Search for the cell housing the specified text and yield its (X, Y) center coordinate. 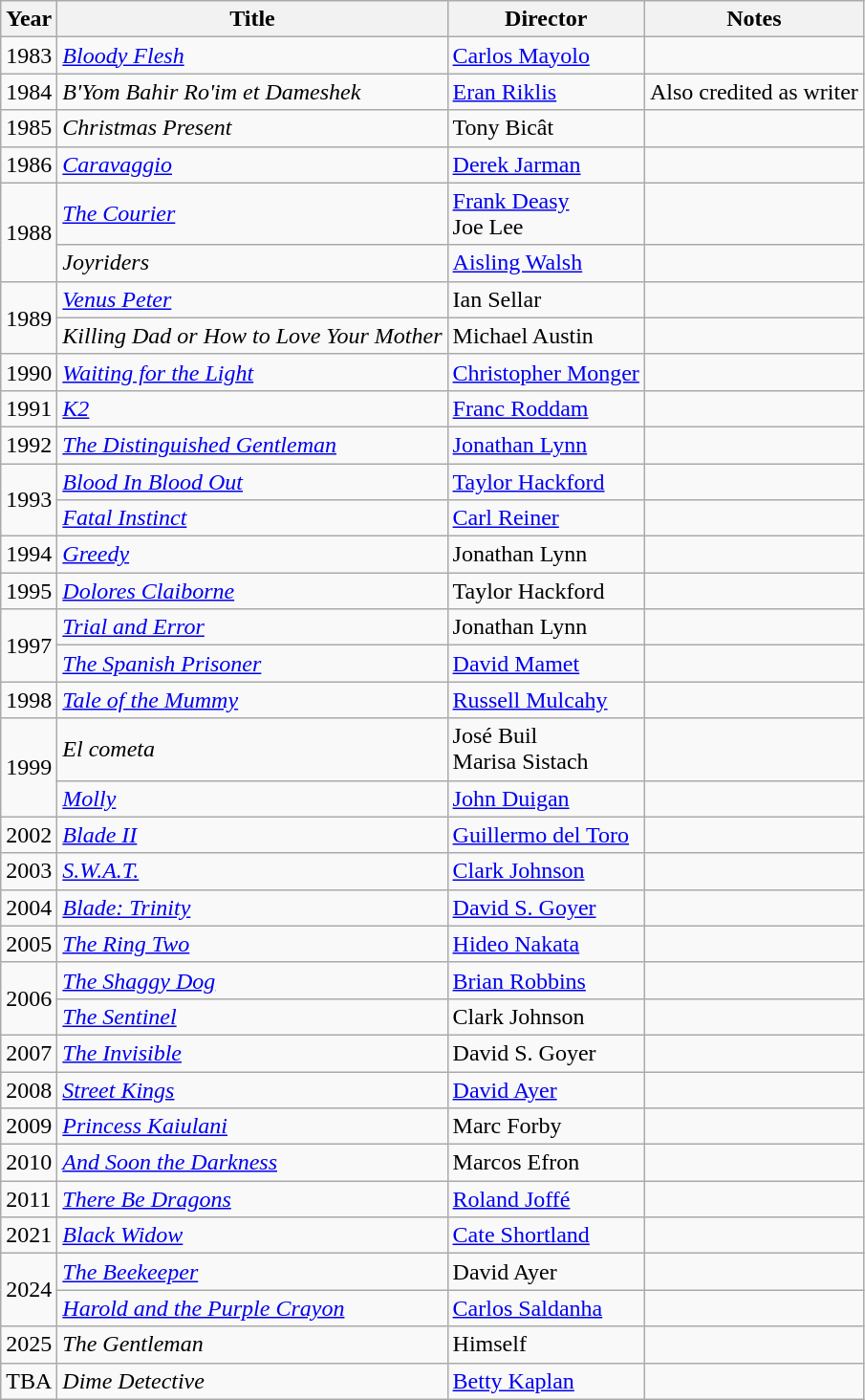
S.W.A.T. (252, 871)
2005 (29, 944)
The Beekeeper (252, 1272)
B'Yom Bahir Ro'im et Dameshek (252, 92)
Roland Joffé (546, 1199)
2024 (29, 1290)
Director (546, 19)
2008 (29, 1089)
Derek Jarman (546, 164)
Blood In Blood Out (252, 481)
Fatal Instinct (252, 518)
Himself (546, 1345)
Aisling Walsh (546, 263)
Venus Peter (252, 299)
2002 (29, 835)
Trial and Error (252, 627)
Tale of the Mummy (252, 700)
Franc Roddam (546, 408)
Title (252, 19)
Notes (753, 19)
Eran Riklis (546, 92)
Molly (252, 798)
Street Kings (252, 1089)
1993 (29, 499)
Greedy (252, 555)
The Spanish Prisoner (252, 664)
El cometa (252, 750)
2007 (29, 1053)
There Be Dragons (252, 1199)
1988 (29, 231)
Guillermo del Toro (546, 835)
Dolores Claiborne (252, 591)
The Ring Two (252, 944)
1986 (29, 164)
1998 (29, 700)
Waiting for the Light (252, 372)
Black Widow (252, 1236)
And Soon the Darkness (252, 1163)
1991 (29, 408)
Carl Reiner (546, 518)
1999 (29, 767)
1983 (29, 55)
Killing Dad or How to Love Your Mother (252, 336)
1989 (29, 317)
Ian Sellar (546, 299)
The Distinguished Gentleman (252, 445)
1994 (29, 555)
Christopher Monger (546, 372)
Harold and the Purple Crayon (252, 1308)
Princess Kaiulani (252, 1127)
Carlos Mayolo (546, 55)
2011 (29, 1199)
David Mamet (546, 664)
TBA (29, 1381)
Brian Robbins (546, 980)
Caravaggio (252, 164)
2025 (29, 1345)
José BuilMarisa Sistach (546, 750)
K2 (252, 408)
Christmas Present (252, 128)
Cate Shortland (546, 1236)
1992 (29, 445)
1985 (29, 128)
Blade II (252, 835)
Hideo Nakata (546, 944)
Betty Kaplan (546, 1381)
Also credited as writer (753, 92)
2021 (29, 1236)
Tony Bicât (546, 128)
Blade: Trinity (252, 908)
The Courier (252, 214)
Dime Detective (252, 1381)
Bloody Flesh (252, 55)
Year (29, 19)
1984 (29, 92)
The Invisible (252, 1053)
1997 (29, 645)
Russell Mulcahy (546, 700)
Marcos Efron (546, 1163)
Frank DeasyJoe Lee (546, 214)
1995 (29, 591)
2010 (29, 1163)
The Shaggy Dog (252, 980)
Carlos Saldanha (546, 1308)
2009 (29, 1127)
John Duigan (546, 798)
2003 (29, 871)
2004 (29, 908)
The Sentinel (252, 1017)
2006 (29, 998)
Joyriders (252, 263)
The Gentleman (252, 1345)
Marc Forby (546, 1127)
Michael Austin (546, 336)
1990 (29, 372)
